Scan for the cell matching the given text and deliver its [x, y] coordinate at center. 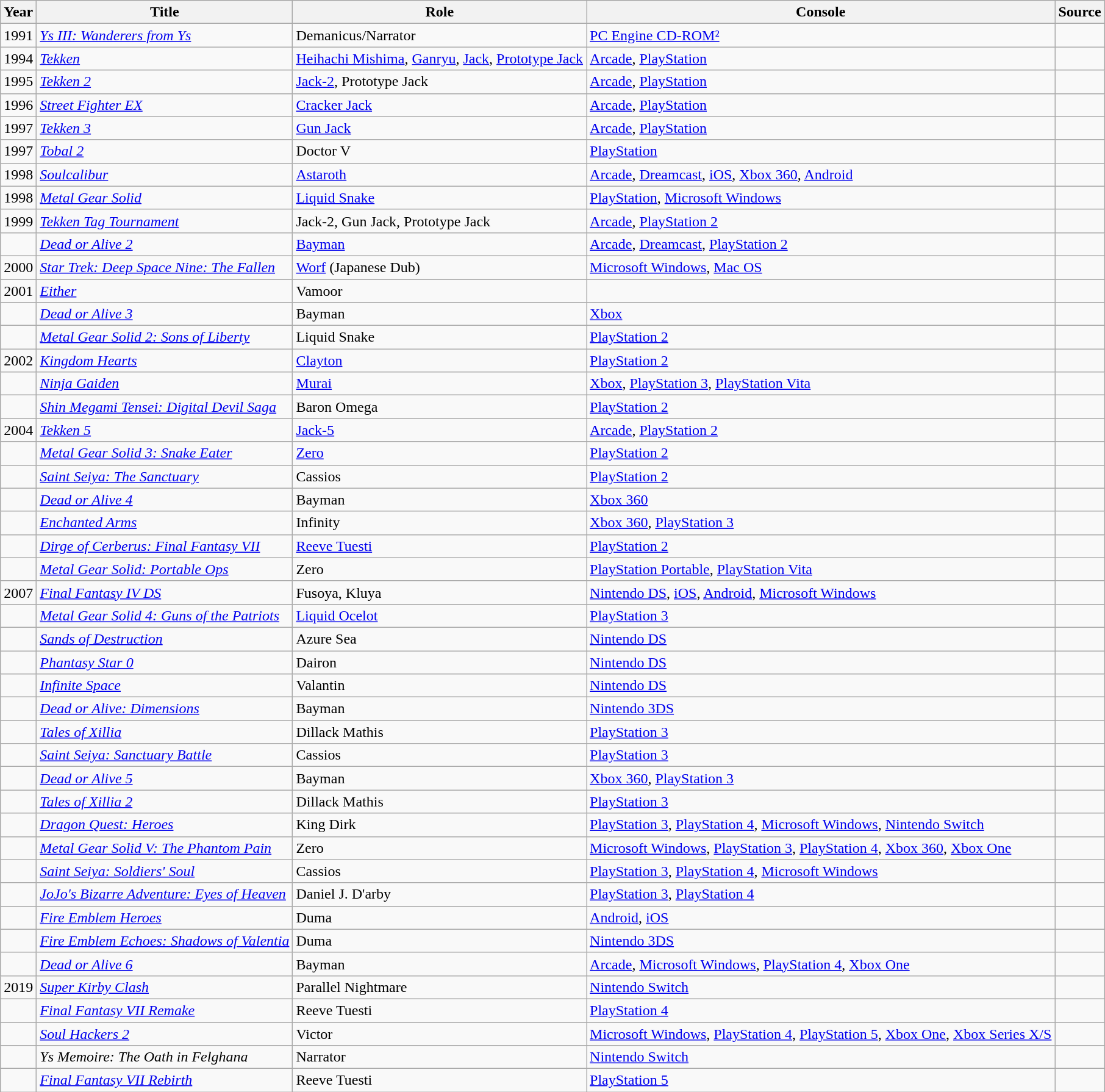
Dead or Alive 2 [165, 244]
2000 [18, 267]
Year [18, 12]
Metal Gear Solid [165, 198]
Metal Gear Solid 3: Snake Eater [165, 453]
1991 [18, 35]
Ys Memoire: The Oath in Felghana [165, 1057]
Final Fantasy IV DS [165, 592]
1999 [18, 221]
Ys III: Wanderers from Ys [165, 35]
PlayStation 3, PlayStation 4, Microsoft Windows, Nintendo Switch [821, 825]
Dead or Alive 4 [165, 500]
Tekken 3 [165, 128]
Enchanted Arms [165, 523]
PlayStation 4 [821, 1010]
Murai [440, 384]
Nintendo DS, iOS, Android, Microsoft Windows [821, 592]
PlayStation 3, PlayStation 4, Microsoft Windows [821, 871]
Shin Megami Tensei: Digital Devil Saga [165, 407]
Kingdom Hearts [165, 361]
Gun Jack [440, 128]
Final Fantasy VII Remake [165, 1010]
Dead or Alive 5 [165, 778]
Fire Emblem Echoes: Shadows of Valentia [165, 941]
Xbox, PlayStation 3, PlayStation Vita [821, 384]
JoJo's Bizarre Adventure: Eyes of Heaven [165, 894]
Role [440, 12]
1996 [18, 105]
Valantin [440, 686]
PlayStation 5 [821, 1080]
Jack-2, Prototype Jack [440, 82]
Dairon [440, 662]
Vamoor [440, 291]
King Dirk [440, 825]
Star Trek: Deep Space Nine: The Fallen [165, 267]
Tekken [165, 59]
Tales of Xillia [165, 732]
Tekken 2 [165, 82]
Fusoya, Kluya [440, 592]
2004 [18, 430]
Soul Hackers 2 [165, 1034]
Heihachi Mishima, Ganryu, Jack, Prototype Jack [440, 59]
Astaroth [440, 174]
Saint Seiya: Soldiers' Soul [165, 871]
Tobal 2 [165, 151]
Microsoft Windows, Mac OS [821, 267]
1995 [18, 82]
Metal Gear Solid: Portable Ops [165, 569]
Daniel J. D'arby [440, 894]
Azure Sea [440, 639]
Dead or Alive 3 [165, 314]
Jack-2, Gun Jack, Prototype Jack [440, 221]
Liquid Ocelot [440, 616]
Title [165, 12]
Source [1079, 12]
Microsoft Windows, PlayStation 3, PlayStation 4, Xbox 360, Xbox One [821, 848]
PlayStation, Microsoft Windows [821, 198]
Narrator [440, 1057]
Console [821, 12]
Tekken Tag Tournament [165, 221]
Demanicus/Narrator [440, 35]
1994 [18, 59]
Infinity [440, 523]
Clayton [440, 361]
Super Kirby Clash [165, 987]
PlayStation [821, 151]
Metal Gear Solid V: The Phantom Pain [165, 848]
Dragon Quest: Heroes [165, 825]
Tekken 5 [165, 430]
Victor [440, 1034]
2019 [18, 987]
PC Engine CD-ROM² [821, 35]
Street Fighter EX [165, 105]
Fire Emblem Heroes [165, 918]
Arcade, Microsoft Windows, PlayStation 4, Xbox One [821, 964]
Metal Gear Solid 4: Guns of the Patriots [165, 616]
Worf (Japanese Dub) [440, 267]
Xbox 360 [821, 500]
Parallel Nightmare [440, 987]
Saint Seiya: The Sanctuary [165, 476]
Dirge of Cerberus: Final Fantasy VII [165, 546]
Cracker Jack [440, 105]
Soulcalibur [165, 174]
Arcade, Dreamcast, PlayStation 2 [821, 244]
2007 [18, 592]
Final Fantasy VII Rebirth [165, 1080]
PlayStation 3, PlayStation 4 [821, 894]
Either [165, 291]
Saint Seiya: Sanctuary Battle [165, 755]
2002 [18, 361]
Microsoft Windows, PlayStation 4, PlayStation 5, Xbox One, Xbox Series X/S [821, 1034]
PlayStation Portable, PlayStation Vita [821, 569]
Infinite Space [165, 686]
Baron Omega [440, 407]
Xbox [821, 314]
Ninja Gaiden [165, 384]
Jack-5 [440, 430]
2001 [18, 291]
Sands of Destruction [165, 639]
Tales of Xillia 2 [165, 802]
Android, iOS [821, 918]
Phantasy Star 0 [165, 662]
Metal Gear Solid 2: Sons of Liberty [165, 337]
Dead or Alive: Dimensions [165, 709]
Doctor V [440, 151]
Dead or Alive 6 [165, 964]
Arcade, Dreamcast, iOS, Xbox 360, Android [821, 174]
